Locate the cell with the specified text and output its (X, Y) center coordinate. 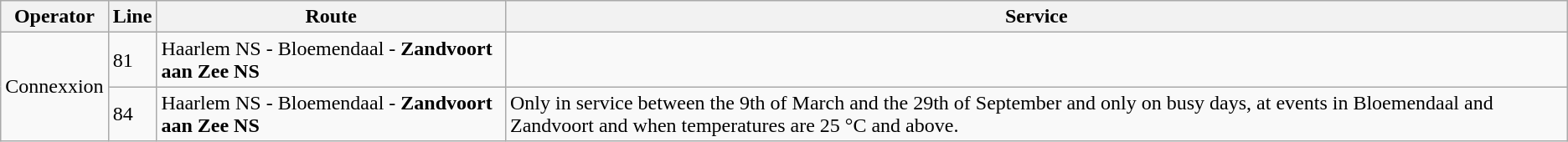
Line (132, 17)
81 (132, 60)
Route (332, 17)
Connexxion (54, 87)
Service (1036, 17)
Operator (54, 17)
84 (132, 114)
